Determine the (X, Y) coordinate at the center of the cell enclosing the given text.  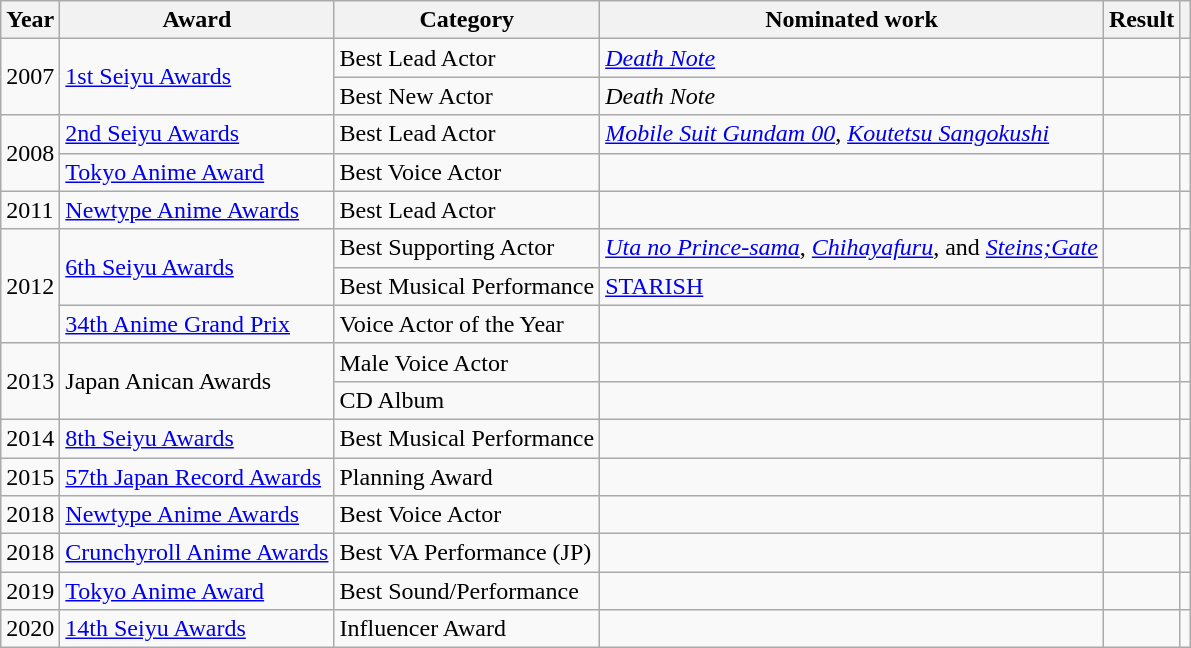
Male Voice Actor (467, 362)
Voice Actor of the Year (467, 324)
2014 (30, 438)
Japan Anican Awards (197, 381)
2020 (30, 629)
Category (467, 20)
34th Anime Grand Prix (197, 324)
6th Seiyu Awards (197, 267)
CD Album (467, 400)
2011 (30, 210)
2007 (30, 77)
Nominated work (852, 20)
Best New Actor (467, 96)
Planning Award (467, 477)
Best Supporting Actor (467, 248)
Year (30, 20)
Influencer Award (467, 629)
Best VA Performance (JP) (467, 553)
2nd Seiyu Awards (197, 134)
2012 (30, 286)
Crunchyroll Anime Awards (197, 553)
2008 (30, 153)
2019 (30, 591)
Result (1141, 20)
2015 (30, 477)
2013 (30, 381)
8th Seiyu Awards (197, 438)
STARISH (852, 286)
14th Seiyu Awards (197, 629)
Best Sound/Performance (467, 591)
Award (197, 20)
Uta no Prince-sama, Chihayafuru, and Steins;Gate (852, 248)
Mobile Suit Gundam 00, Koutetsu Sangokushi (852, 134)
57th Japan Record Awards (197, 477)
1st Seiyu Awards (197, 77)
